Search for the cell housing the specified text and yield its [X, Y] center coordinate. 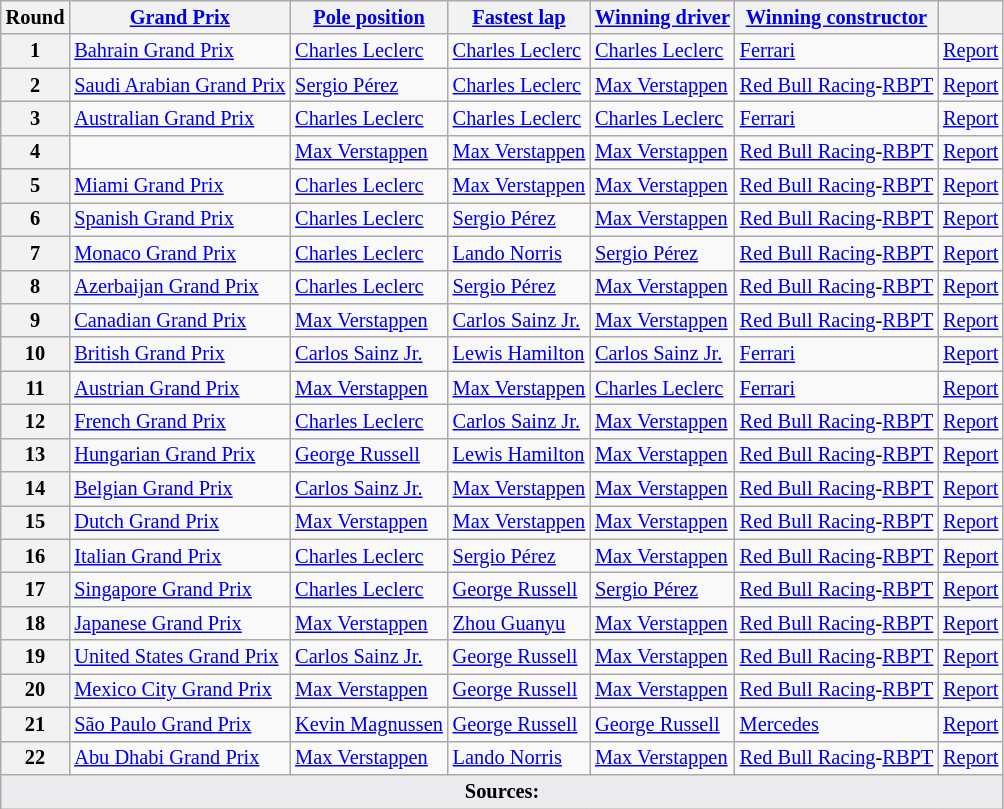
Canadian Grand Prix [180, 320]
Mexico City Grand Prix [180, 690]
12 [36, 421]
Mercedes [836, 724]
French Grand Prix [180, 421]
5 [36, 186]
Pole position [368, 17]
Round [36, 17]
17 [36, 589]
Winning constructor [836, 17]
Miami Grand Prix [180, 186]
Zhou Guanyu [519, 623]
Hungarian Grand Prix [180, 455]
Sources: [502, 791]
14 [36, 489]
Abu Dhabi Grand Prix [180, 758]
United States Grand Prix [180, 657]
Dutch Grand Prix [180, 522]
Fastest lap [519, 17]
Monaco Grand Prix [180, 253]
13 [36, 455]
Spanish Grand Prix [180, 219]
8 [36, 287]
Grand Prix [180, 17]
Italian Grand Prix [180, 556]
Azerbaijan Grand Prix [180, 287]
Japanese Grand Prix [180, 623]
British Grand Prix [180, 354]
São Paulo Grand Prix [180, 724]
Winning driver [662, 17]
20 [36, 690]
21 [36, 724]
3 [36, 118]
Saudi Arabian Grand Prix [180, 85]
1 [36, 51]
4 [36, 152]
16 [36, 556]
9 [36, 320]
7 [36, 253]
Singapore Grand Prix [180, 589]
6 [36, 219]
22 [36, 758]
18 [36, 623]
2 [36, 85]
Austrian Grand Prix [180, 388]
Bahrain Grand Prix [180, 51]
15 [36, 522]
Kevin Magnussen [368, 724]
11 [36, 388]
Australian Grand Prix [180, 118]
19 [36, 657]
10 [36, 354]
Belgian Grand Prix [180, 489]
